Locate the cell with the specified text and output its [x, y] center coordinate. 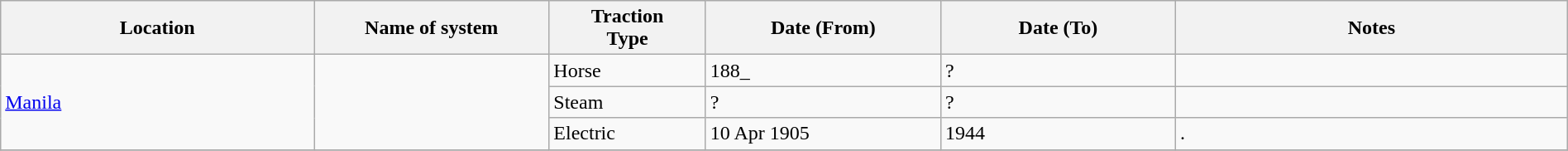
Date (To) [1058, 28]
Name of system [432, 28]
1944 [1058, 134]
TractionType [627, 28]
188_ [823, 71]
Notes [1372, 28]
Horse [627, 71]
10 Apr 1905 [823, 134]
. [1372, 134]
Electric [627, 134]
Location [157, 28]
Date (From) [823, 28]
Manila [157, 102]
Steam [627, 102]
